Extract the [x, y] coordinate from the center of the cell holding the provided text.  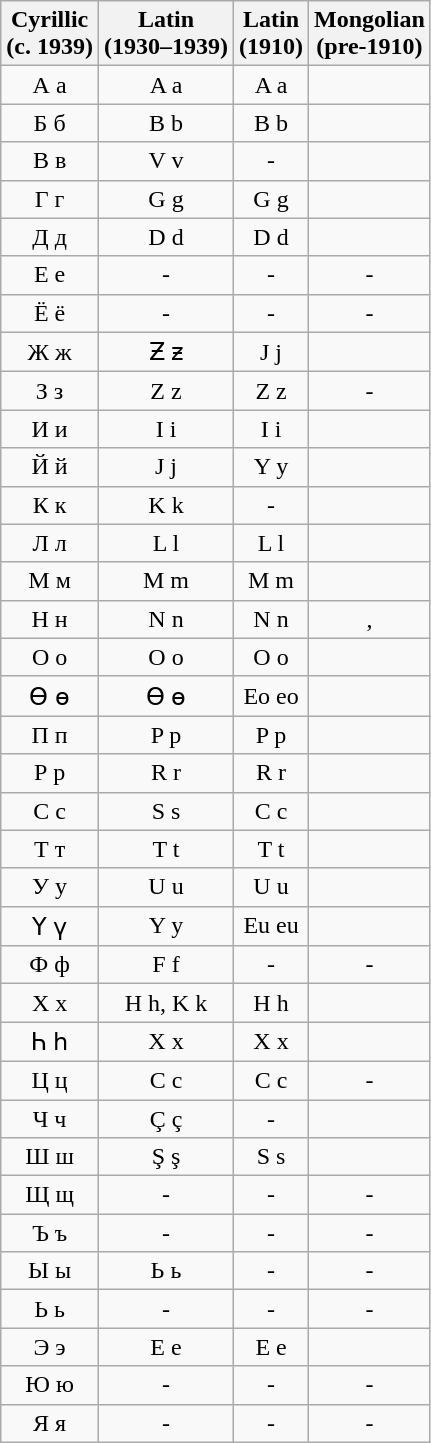
Б б [50, 123]
Ё ё [50, 313]
K k [166, 505]
М м [50, 581]
Ъ ъ [50, 1233]
Х х [50, 1003]
H h, K k [166, 1003]
Т т [50, 849]
Ş ş [166, 1157]
О о [50, 657]
Н н [50, 619]
Ц ц [50, 1080]
В в [50, 161]
Cyrillic(с. 1939) [50, 34]
Eu eu [272, 926]
Щ щ [50, 1195]
Я я [50, 1423]
Ш ш [50, 1157]
Ю ю [50, 1385]
З з [50, 391]
Һ һ [50, 1042]
H h [272, 1003]
Mongolian(pre-1910) [370, 34]
П п [50, 735]
Г г [50, 199]
Ч ч [50, 1119]
Latin(1930–1939) [166, 34]
Ƶ ƶ [166, 352]
Э э [50, 1347]
Д д [50, 237]
Р р [50, 773]
Ç ç [166, 1119]
С с [50, 811]
V v [166, 161]
Ү ү [50, 926]
Latin(1910) [272, 34]
Ф ф [50, 965]
, [370, 619]
Л л [50, 543]
А а [50, 85]
Й й [50, 467]
Ы ы [50, 1271]
У у [50, 887]
Ж ж [50, 352]
Eo eo [272, 696]
F f [166, 965]
И и [50, 429]
Е е [50, 275]
К к [50, 505]
